Return the (x, y) coordinate for the center point of the cell that contains the specified text.  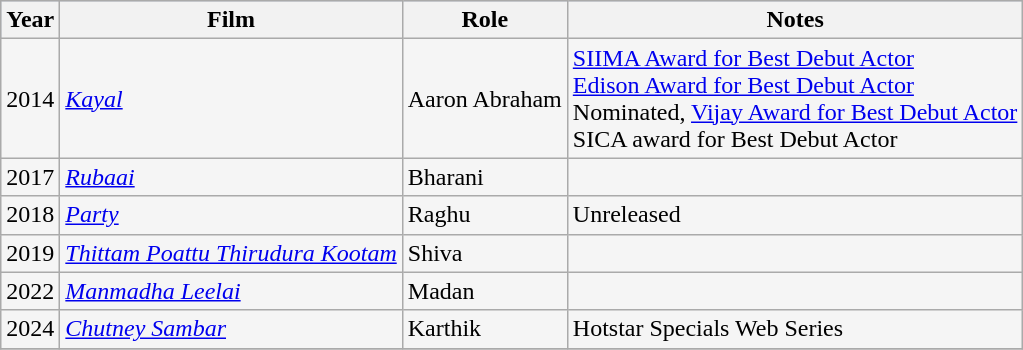
Rubaai (231, 177)
2024 (30, 329)
Kayal (231, 98)
Unreleased (795, 215)
Film (231, 20)
Raghu (484, 215)
Chutney Sambar (231, 329)
Party (231, 215)
SIIMA Award for Best Debut ActorEdison Award for Best Debut ActorNominated, Vijay Award for Best Debut ActorSICA award for Best Debut Actor (795, 98)
2022 (30, 291)
Hotstar Specials Web Series (795, 329)
Manmadha Leelai (231, 291)
2018 (30, 215)
Role (484, 20)
Shiva (484, 253)
Karthik (484, 329)
Bharani (484, 177)
2017 (30, 177)
Aaron Abraham (484, 98)
2019 (30, 253)
Notes (795, 20)
Year (30, 20)
Thittam Poattu Thirudura Kootam (231, 253)
Madan (484, 291)
2014 (30, 98)
